For the text-containing cell, return its midpoint in (X, Y) coordinate format. 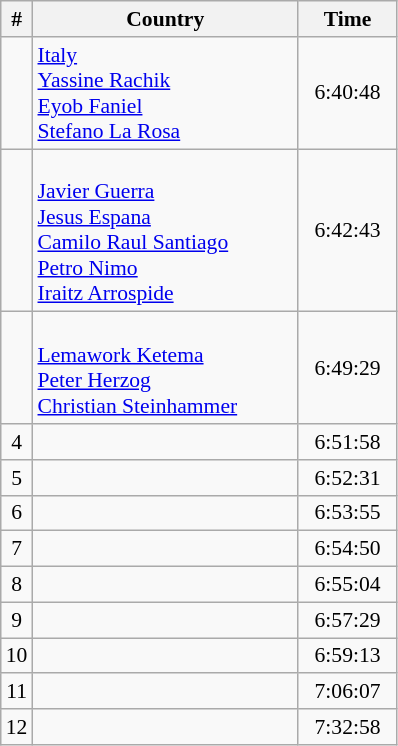
4 (17, 442)
ItalyYassine RachikEyob FanielStefano La Rosa (165, 93)
Javier GuerraJesus EspanaCamilo Raul SantiagoPetro NimoIraitz Arrospide (165, 230)
7:32:58 (348, 727)
6:49:29 (348, 368)
6:59:13 (348, 656)
6:53:55 (348, 513)
10 (17, 656)
7 (17, 549)
6:51:58 (348, 442)
6:57:29 (348, 620)
11 (17, 692)
# (17, 19)
Lemawork KetemaPeter HerzogChristian Steinhammer (165, 368)
6 (17, 513)
6:42:43 (348, 230)
12 (17, 727)
6:52:31 (348, 478)
7:06:07 (348, 692)
9 (17, 620)
6:55:04 (348, 585)
Time (348, 19)
6:54:50 (348, 549)
8 (17, 585)
6:40:48 (348, 93)
Country (165, 19)
5 (17, 478)
